Find where the given text appears and provide that cell's center as (X, Y) coordinate. 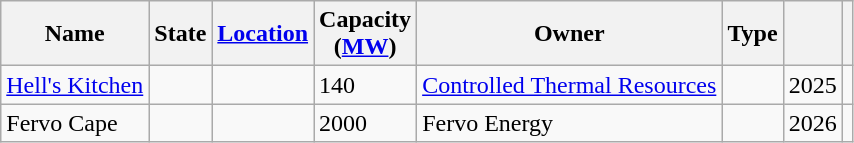
Type (752, 34)
Controlled Thermal Resources (570, 85)
State (180, 34)
Name (75, 34)
140 (366, 85)
Capacity(MW) (366, 34)
2025 (812, 85)
2026 (812, 123)
Location (263, 34)
Owner (570, 34)
Hell's Kitchen (75, 85)
Fervo Cape (75, 123)
Fervo Energy (570, 123)
2000 (366, 123)
